Capture the cell that displays the provided text and extract its (X, Y) central coordinate. 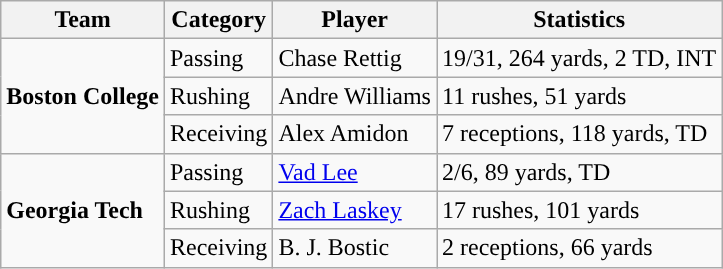
Chase Rettig (355, 58)
7 receptions, 118 yards, TD (578, 134)
2/6, 89 yards, TD (578, 172)
Team (83, 20)
11 rushes, 51 yards (578, 96)
Player (355, 20)
17 rushes, 101 yards (578, 210)
Georgia Tech (83, 210)
2 receptions, 66 yards (578, 248)
Boston College (83, 96)
Andre Williams (355, 96)
Statistics (578, 20)
Alex Amidon (355, 134)
Zach Laskey (355, 210)
Category (218, 20)
19/31, 264 yards, 2 TD, INT (578, 58)
B. J. Bostic (355, 248)
Vad Lee (355, 172)
